Provide the (X, Y) coordinate of the cell's center where the given text is located.  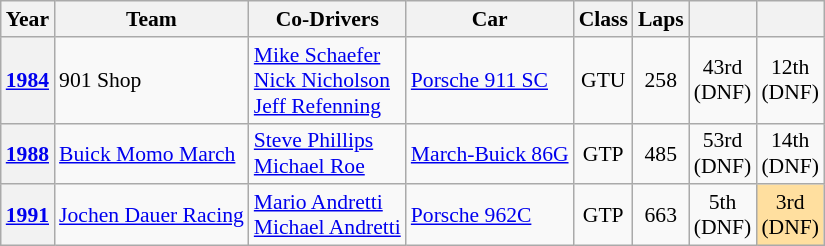
14th (DNF) (790, 154)
GTU (604, 80)
Laps (661, 19)
Class (604, 19)
March-Buick 86G (490, 154)
258 (661, 80)
Car (490, 19)
901 Shop (152, 80)
Buick Momo March (152, 154)
3rd (DNF) (790, 216)
Year (28, 19)
Team (152, 19)
Mario Andretti Michael Andretti (328, 216)
43rd (DNF) (723, 80)
Porsche 911 SC (490, 80)
12th (DNF) (790, 80)
1988 (28, 154)
Porsche 962C (490, 216)
1984 (28, 80)
53rd (DNF) (723, 154)
Mike Schaefer Nick Nicholson Jeff Refenning (328, 80)
1991 (28, 216)
Jochen Dauer Racing (152, 216)
485 (661, 154)
Steve Phillips Michael Roe (328, 154)
5th (DNF) (723, 216)
663 (661, 216)
Co-Drivers (328, 19)
